Determine the [X, Y] coordinate at the center of the cell enclosing the given text.  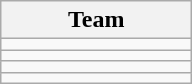
Team [96, 20]
